Provide the [x, y] coordinate of the cell's center where the given text is located.  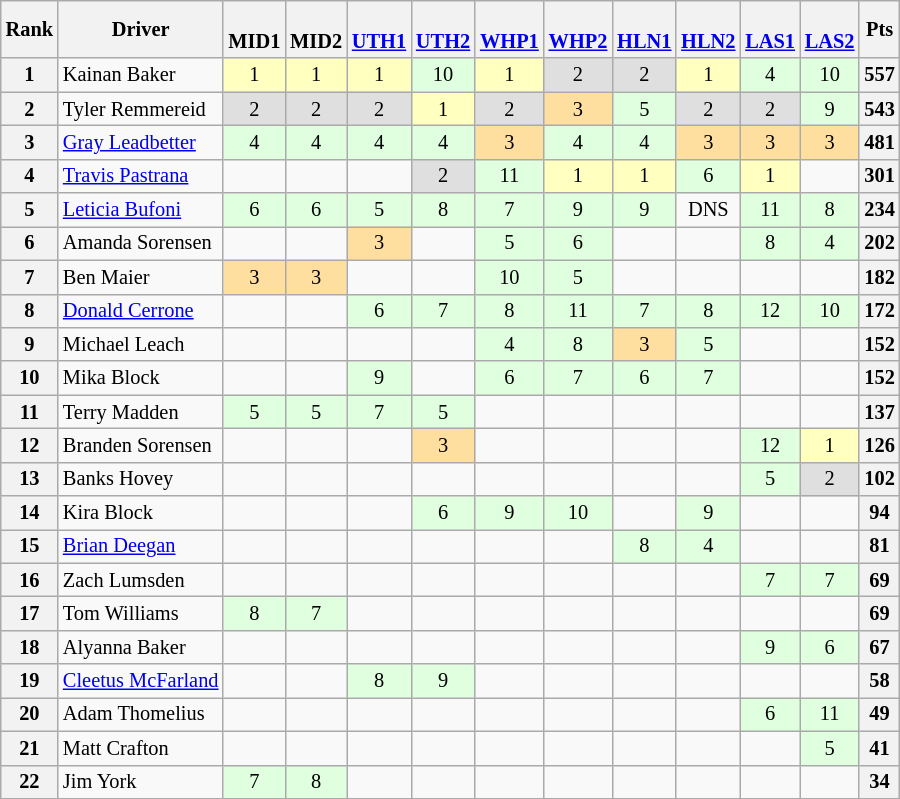
67 [879, 647]
49 [879, 714]
543 [879, 109]
Gray Leadbetter [140, 142]
Kainan Baker [140, 75]
126 [879, 445]
Zach Lumsden [140, 580]
Adam Thomelius [140, 714]
Donald Cerrone [140, 311]
Ben Maier [140, 277]
18 [30, 647]
Brian Deegan [140, 546]
Travis Pastrana [140, 176]
UTH2 [443, 29]
Tyler Remmereid [140, 109]
Mika Block [140, 378]
17 [30, 613]
94 [879, 513]
557 [879, 75]
172 [879, 311]
19 [30, 681]
Rank [30, 29]
14 [30, 513]
15 [30, 546]
202 [879, 243]
Branden Sorensen [140, 445]
Cleetus McFarland [140, 681]
Pts [879, 29]
Amanda Sorensen [140, 243]
WHP2 [578, 29]
Michael Leach [140, 344]
137 [879, 412]
WHP1 [510, 29]
Kira Block [140, 513]
HLN1 [644, 29]
20 [30, 714]
Terry Madden [140, 412]
DNS [708, 210]
Matt Crafton [140, 748]
UTH1 [379, 29]
Banks Hovey [140, 479]
LAS2 [830, 29]
301 [879, 176]
102 [879, 479]
481 [879, 142]
LAS1 [770, 29]
58 [879, 681]
34 [879, 782]
Alyanna Baker [140, 647]
81 [879, 546]
MID2 [316, 29]
Driver [140, 29]
182 [879, 277]
MID1 [254, 29]
Leticia Bufoni [140, 210]
Jim York [140, 782]
13 [30, 479]
22 [30, 782]
41 [879, 748]
234 [879, 210]
16 [30, 580]
Tom Williams [140, 613]
21 [30, 748]
HLN2 [708, 29]
